Locate the cell with the specified text and output its (x, y) center coordinate. 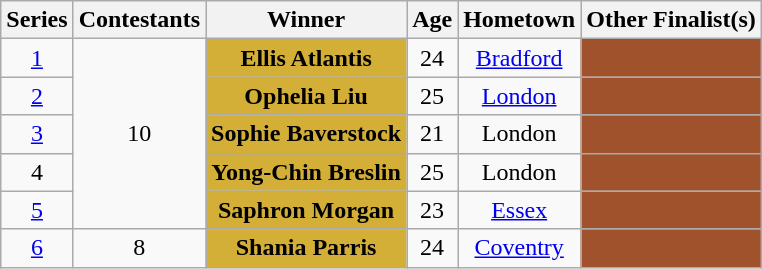
1 (37, 58)
Saphron Morgan (306, 210)
8 (139, 248)
Yong-Chin Breslin (306, 172)
4 (37, 172)
10 (139, 134)
21 (432, 134)
Sophie Baverstock (306, 134)
Other Finalist(s) (672, 20)
Age (432, 20)
2 (37, 96)
Ophelia Liu (306, 96)
Contestants (139, 20)
Series (37, 20)
6 (37, 248)
3 (37, 134)
Bradford (520, 58)
Shania Parris (306, 248)
Ellis Atlantis (306, 58)
Hometown (520, 20)
5 (37, 210)
23 (432, 210)
Coventry (520, 248)
Winner (306, 20)
Essex (520, 210)
